Scan for the cell matching the given text and deliver its (X, Y) coordinate at center. 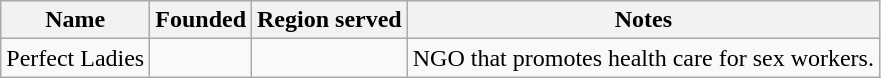
Perfect Ladies (76, 58)
Name (76, 20)
Founded (201, 20)
NGO that promotes health care for sex workers. (643, 58)
Notes (643, 20)
Region served (330, 20)
